Return the (X, Y) coordinate for the center point of the cell that contains the specified text.  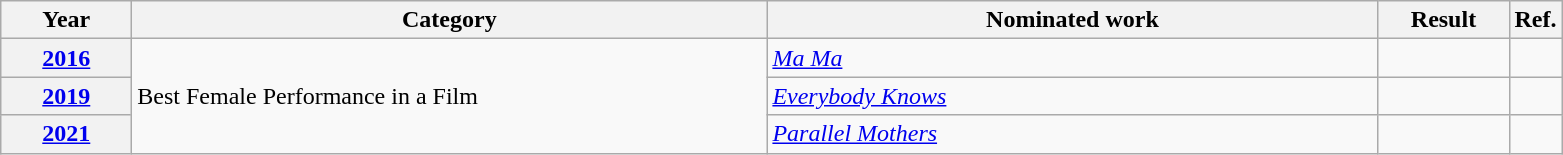
Result (1444, 20)
2016 (66, 58)
Year (66, 20)
Nominated work (1072, 20)
Best Female Performance in a Film (450, 96)
Parallel Mothers (1072, 134)
Ma Ma (1072, 58)
2021 (66, 134)
Everybody Knows (1072, 96)
Ref. (1536, 20)
2019 (66, 96)
Category (450, 20)
